Pinpoint the cell where the given text exists, returning its [X, Y] midpoint coordinate. 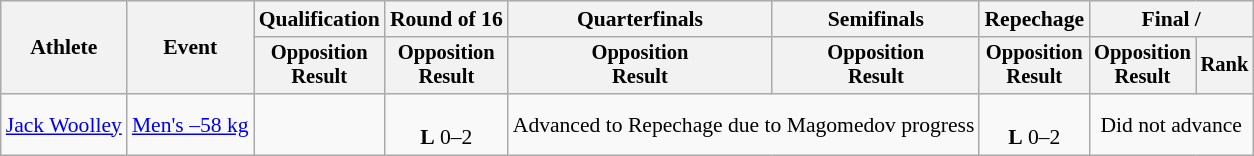
Jack Woolley [64, 124]
Quarterfinals [640, 19]
Event [190, 48]
Final / [1171, 19]
Semifinals [876, 19]
Rank [1225, 66]
Did not advance [1171, 124]
Athlete [64, 48]
Round of 16 [446, 19]
Men's –58 kg [190, 124]
Repechage [1034, 19]
Qualification [320, 19]
Advanced to Repechage due to Magomedov progress [744, 124]
